For the text-containing cell, return its midpoint in (X, Y) coordinate format. 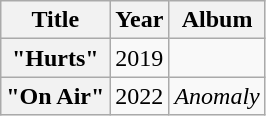
Anomaly (217, 96)
Album (217, 20)
2019 (140, 58)
"Hurts" (56, 58)
Title (56, 20)
Year (140, 20)
2022 (140, 96)
"On Air" (56, 96)
